Return the (X, Y) coordinate for the center point of the cell that contains the specified text.  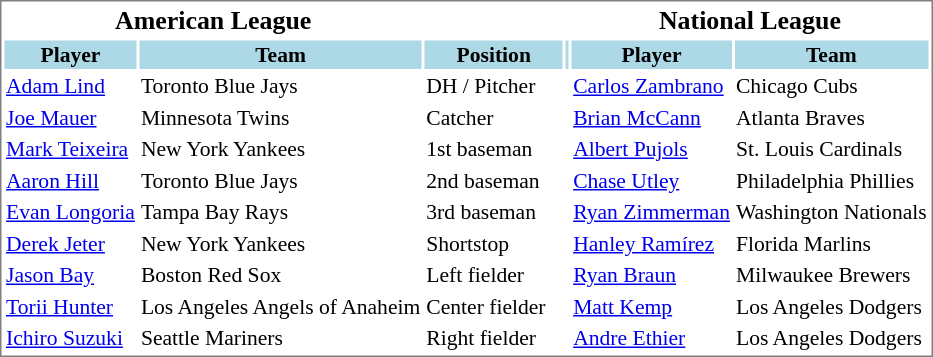
Brian McCann (652, 118)
Florida Marlins (831, 244)
Aaron Hill (70, 180)
Evan Longoria (70, 212)
Andre Ethier (652, 338)
Center fielder (494, 306)
2nd baseman (494, 180)
Derek Jeter (70, 244)
Minnesota Twins (280, 118)
Shortstop (494, 244)
1st baseman (494, 149)
DH / Pitcher (494, 86)
Left fielder (494, 275)
Philadelphia Phillies (831, 180)
Milwaukee Brewers (831, 275)
Hanley Ramírez (652, 244)
Carlos Zambrano (652, 86)
Right fielder (494, 338)
Chicago Cubs (831, 86)
St. Louis Cardinals (831, 149)
Torii Hunter (70, 306)
Catcher (494, 118)
Adam Lind (70, 86)
Los Angeles Angels of Anaheim (280, 306)
Tampa Bay Rays (280, 212)
3rd baseman (494, 212)
Joe Mauer (70, 118)
Washington Nationals (831, 212)
Seattle Mariners (280, 338)
Chase Utley (652, 180)
Albert Pujols (652, 149)
Atlanta Braves (831, 118)
Matt Kemp (652, 306)
Boston Red Sox (280, 275)
National League (750, 20)
Ryan Braun (652, 275)
Ichiro Suzuki (70, 338)
Ryan Zimmerman (652, 212)
Position (494, 54)
American League (212, 20)
Jason Bay (70, 275)
Mark Teixeira (70, 149)
